From the cell containing the given text, extract its center point as (x, y) coordinate. 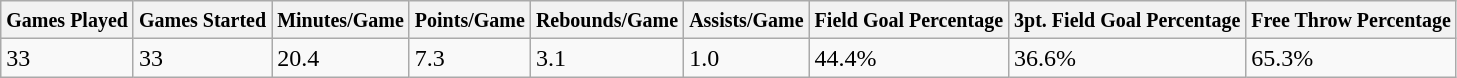
Games Played (68, 20)
7.3 (470, 58)
Rebounds/Game (606, 20)
Games Started (202, 20)
Minutes/Game (341, 20)
36.6% (1128, 58)
Assists/Game (746, 20)
1.0 (746, 58)
3.1 (606, 58)
Free Throw Percentage (1352, 20)
3pt. Field Goal Percentage (1128, 20)
20.4 (341, 58)
65.3% (1352, 58)
44.4% (908, 58)
Field Goal Percentage (908, 20)
Points/Game (470, 20)
